For the text-containing cell, return its midpoint in (X, Y) coordinate format. 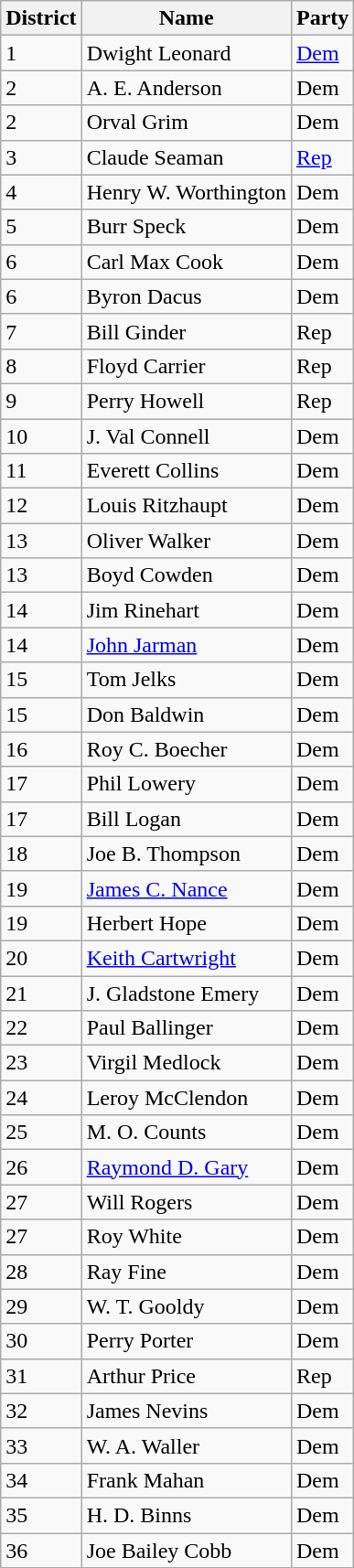
4 (41, 192)
Leroy McClendon (187, 1098)
Bill Ginder (187, 331)
16 (41, 749)
James C. Nance (187, 888)
10 (41, 436)
Byron Dacus (187, 296)
Name (187, 18)
Tom Jelks (187, 680)
Roy White (187, 1237)
Roy C. Boecher (187, 749)
18 (41, 854)
9 (41, 401)
30 (41, 1341)
Bill Logan (187, 819)
Ray Fine (187, 1272)
Keith Cartwright (187, 958)
Floyd Carrier (187, 366)
1 (41, 53)
M. O. Counts (187, 1133)
Louis Ritzhaupt (187, 506)
J. Val Connell (187, 436)
21 (41, 993)
8 (41, 366)
26 (41, 1167)
Herbert Hope (187, 923)
22 (41, 1028)
Dwight Leonard (187, 53)
Henry W. Worthington (187, 192)
Burr Speck (187, 227)
J. Gladstone Emery (187, 993)
Party (322, 18)
25 (41, 1133)
W. T. Gooldy (187, 1306)
29 (41, 1306)
Boyd Cowden (187, 575)
Perry Howell (187, 401)
Jim Rinehart (187, 610)
Oliver Walker (187, 541)
Carl Max Cook (187, 262)
Don Baldwin (187, 714)
23 (41, 1063)
W. A. Waller (187, 1445)
12 (41, 506)
5 (41, 227)
32 (41, 1411)
Raymond D. Gary (187, 1167)
Will Rogers (187, 1202)
35 (41, 1515)
Joe B. Thompson (187, 854)
24 (41, 1098)
Virgil Medlock (187, 1063)
James Nevins (187, 1411)
36 (41, 1551)
3 (41, 157)
Joe Bailey Cobb (187, 1551)
Arthur Price (187, 1376)
28 (41, 1272)
Orval Grim (187, 123)
20 (41, 958)
District (41, 18)
John Jarman (187, 645)
Frank Mahan (187, 1480)
Everett Collins (187, 471)
7 (41, 331)
A. E. Anderson (187, 88)
Paul Ballinger (187, 1028)
34 (41, 1480)
31 (41, 1376)
Claude Seaman (187, 157)
11 (41, 471)
H. D. Binns (187, 1515)
33 (41, 1445)
Perry Porter (187, 1341)
Phil Lowery (187, 784)
